Capture the cell that displays the provided text and extract its [x, y] central coordinate. 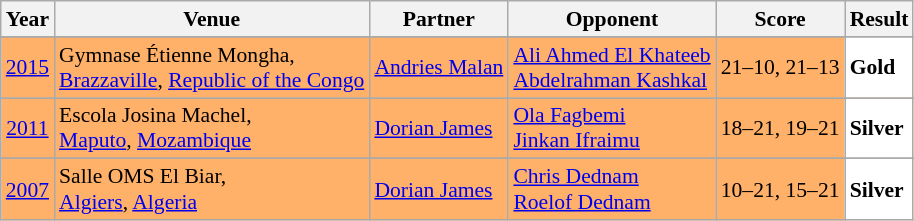
Score [780, 19]
Venue [212, 19]
Partner [438, 19]
Ali Ahmed El Khateeb Abdelrahman Kashkal [612, 68]
Opponent [612, 19]
2011 [28, 128]
Gold [880, 68]
Andries Malan [438, 68]
Gymnase Étienne Mongha,Brazzaville, Republic of the Congo [212, 68]
Result [880, 19]
18–21, 19–21 [780, 128]
Ola Fagbemi Jinkan Ifraimu [612, 128]
Escola Josina Machel,Maputo, Mozambique [212, 128]
Salle OMS El Biar,Algiers, Algeria [212, 190]
2015 [28, 68]
21–10, 21–13 [780, 68]
Chris Dednam Roelof Dednam [612, 190]
Year [28, 19]
10–21, 15–21 [780, 190]
2007 [28, 190]
